Scan for the cell matching the given text and deliver its (X, Y) coordinate at center. 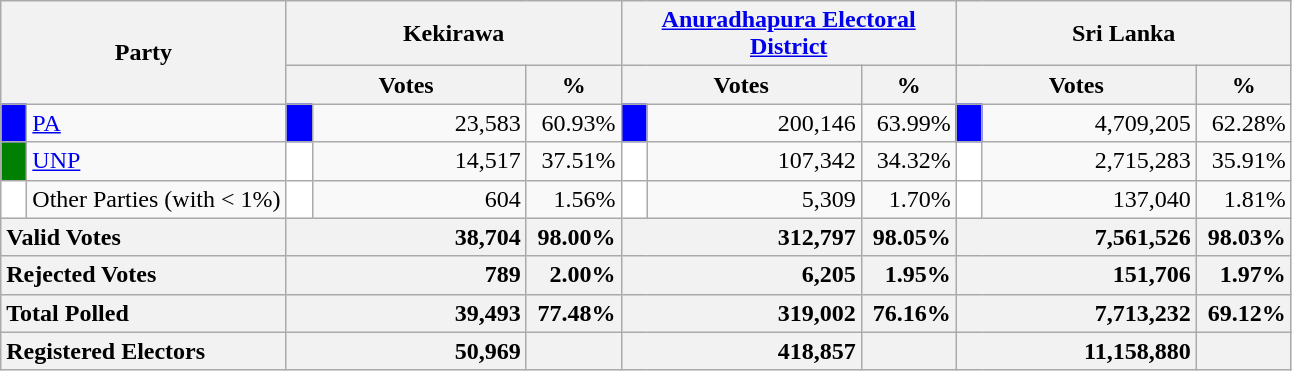
62.28% (1244, 123)
200,146 (754, 123)
Kekirawa (454, 34)
63.99% (908, 123)
107,342 (754, 161)
11,158,880 (1076, 351)
312,797 (741, 237)
604 (419, 199)
76.16% (908, 313)
Valid Votes (144, 237)
14,517 (419, 161)
38,704 (406, 237)
60.93% (574, 123)
Party (144, 52)
2,715,283 (1089, 161)
151,706 (1076, 275)
1.81% (1244, 199)
7,561,526 (1076, 237)
1.70% (908, 199)
77.48% (574, 313)
2.00% (574, 275)
Anuradhapura Electoral District (788, 34)
6,205 (741, 275)
69.12% (1244, 313)
1.56% (574, 199)
98.05% (908, 237)
Other Parties (with < 1%) (156, 199)
1.95% (908, 275)
Sri Lanka (1124, 34)
98.03% (1244, 237)
UNP (156, 161)
Total Polled (144, 313)
23,583 (419, 123)
418,857 (741, 351)
37.51% (574, 161)
319,002 (741, 313)
50,969 (406, 351)
7,713,232 (1076, 313)
98.00% (574, 237)
35.91% (1244, 161)
137,040 (1089, 199)
39,493 (406, 313)
789 (406, 275)
4,709,205 (1089, 123)
Rejected Votes (144, 275)
34.32% (908, 161)
5,309 (754, 199)
1.97% (1244, 275)
Registered Electors (144, 351)
PA (156, 123)
